Provide the [X, Y] coordinate of the cell's center where the given text is located.  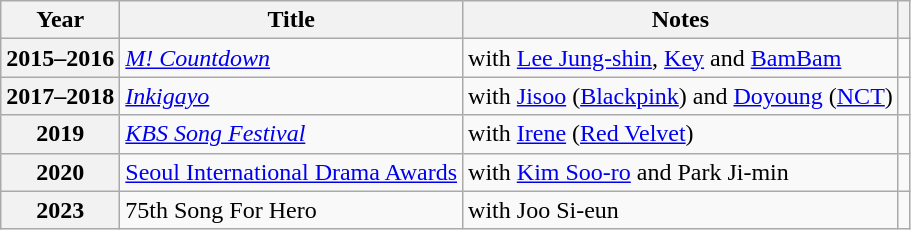
75th Song For Hero [292, 210]
with Jisoo (Blackpink) and Doyoung (NCT) [681, 96]
with Joo Si-eun [681, 210]
Year [60, 20]
2019 [60, 134]
Seoul International Drama Awards [292, 172]
2020 [60, 172]
with Kim Soo-ro and Park Ji-min [681, 172]
2015–2016 [60, 58]
KBS Song Festival [292, 134]
Title [292, 20]
with Irene (Red Velvet) [681, 134]
Inkigayo [292, 96]
2017–2018 [60, 96]
with Lee Jung-shin, Key and BamBam [681, 58]
Notes [681, 20]
M! Countdown [292, 58]
2023 [60, 210]
